Scan for the cell matching the given text and deliver its (X, Y) coordinate at center. 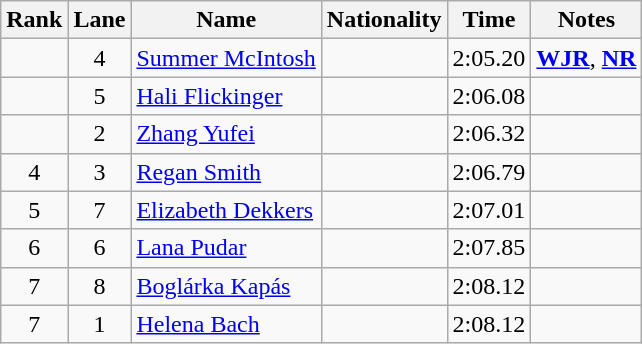
Lana Pudar (226, 248)
3 (100, 172)
2:06.79 (489, 172)
Regan Smith (226, 172)
Lane (100, 20)
8 (100, 286)
Zhang Yufei (226, 134)
Elizabeth Dekkers (226, 210)
Notes (586, 20)
1 (100, 324)
2:06.08 (489, 96)
Hali Flickinger (226, 96)
Summer McIntosh (226, 58)
Nationality (384, 20)
2:05.20 (489, 58)
2:06.32 (489, 134)
Time (489, 20)
Boglárka Kapás (226, 286)
WJR, NR (586, 58)
Helena Bach (226, 324)
Rank (34, 20)
Name (226, 20)
2 (100, 134)
2:07.01 (489, 210)
2:07.85 (489, 248)
